Provide the (x, y) coordinate of the cell's center where the given text is located.  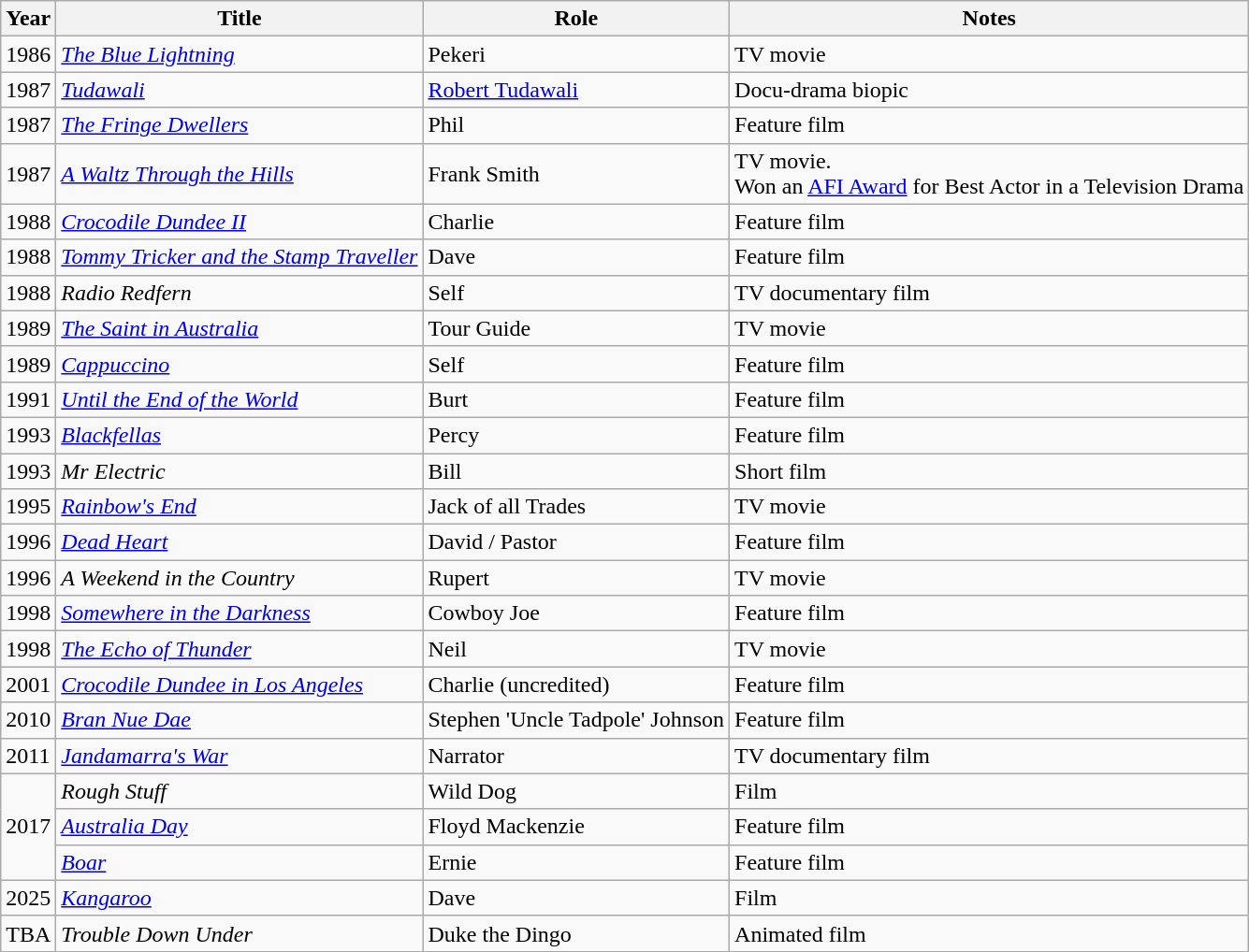
The Saint in Australia (240, 328)
Animated film (990, 933)
TV movie. Won an AFI Award for Best Actor in a Television Drama (990, 174)
Ernie (576, 862)
Phil (576, 125)
Short film (990, 470)
Crocodile Dundee II (240, 222)
Narrator (576, 756)
Crocodile Dundee in Los Angeles (240, 685)
Mr Electric (240, 470)
Role (576, 19)
1995 (28, 507)
Wild Dog (576, 791)
Boar (240, 862)
Rainbow's End (240, 507)
Tour Guide (576, 328)
Somewhere in the Darkness (240, 613)
1986 (28, 54)
Australia Day (240, 827)
Bran Nue Dae (240, 720)
Dead Heart (240, 542)
Bill (576, 470)
Floyd Mackenzie (576, 827)
Tudawali (240, 90)
Duke the Dingo (576, 933)
Charlie (uncredited) (576, 685)
Percy (576, 435)
Cowboy Joe (576, 613)
2011 (28, 756)
Tommy Tricker and the Stamp Traveller (240, 257)
Stephen 'Uncle Tadpole' Johnson (576, 720)
Jandamarra's War (240, 756)
Trouble Down Under (240, 933)
Burt (576, 399)
The Fringe Dwellers (240, 125)
Jack of all Trades (576, 507)
Notes (990, 19)
2001 (28, 685)
The Echo of Thunder (240, 649)
Cappuccino (240, 364)
2010 (28, 720)
Charlie (576, 222)
David / Pastor (576, 542)
Radio Redfern (240, 293)
Neil (576, 649)
Title (240, 19)
Year (28, 19)
Blackfellas (240, 435)
Pekeri (576, 54)
TBA (28, 933)
2025 (28, 898)
The Blue Lightning (240, 54)
Robert Tudawali (576, 90)
Kangaroo (240, 898)
Frank Smith (576, 174)
Until the End of the World (240, 399)
Rupert (576, 578)
1991 (28, 399)
Docu-drama biopic (990, 90)
Rough Stuff (240, 791)
2017 (28, 827)
A Weekend in the Country (240, 578)
A Waltz Through the Hills (240, 174)
